Capture the cell that displays the provided text and extract its (X, Y) central coordinate. 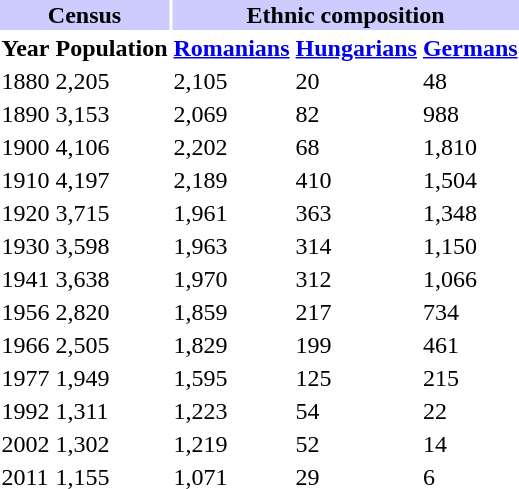
Hungarians (356, 48)
3,715 (112, 213)
3,153 (112, 114)
2,820 (112, 312)
1,949 (112, 378)
2002 (26, 444)
Population (112, 48)
1,963 (232, 246)
1880 (26, 81)
48 (470, 81)
410 (356, 180)
1900 (26, 147)
461 (470, 345)
734 (470, 312)
2,105 (232, 81)
1,504 (470, 180)
1,302 (112, 444)
2,069 (232, 114)
20 (356, 81)
125 (356, 378)
215 (470, 378)
1,970 (232, 279)
1,066 (470, 279)
314 (356, 246)
14 (470, 444)
1966 (26, 345)
217 (356, 312)
82 (356, 114)
1920 (26, 213)
Census (84, 15)
2,505 (112, 345)
54 (356, 411)
68 (356, 147)
2,202 (232, 147)
1941 (26, 279)
1,961 (232, 213)
1992 (26, 411)
1,859 (232, 312)
363 (356, 213)
988 (470, 114)
1,348 (470, 213)
52 (356, 444)
Year (26, 48)
Romanians (232, 48)
1910 (26, 180)
3,598 (112, 246)
1,810 (470, 147)
4,197 (112, 180)
2,205 (112, 81)
2,189 (232, 180)
199 (356, 345)
1,829 (232, 345)
1,311 (112, 411)
1977 (26, 378)
312 (356, 279)
1956 (26, 312)
1930 (26, 246)
Ethnic composition (346, 15)
1,150 (470, 246)
1,595 (232, 378)
1890 (26, 114)
4,106 (112, 147)
1,223 (232, 411)
22 (470, 411)
Germans (470, 48)
1,219 (232, 444)
3,638 (112, 279)
